Return the [x, y] coordinate for the center point of the cell that contains the specified text.  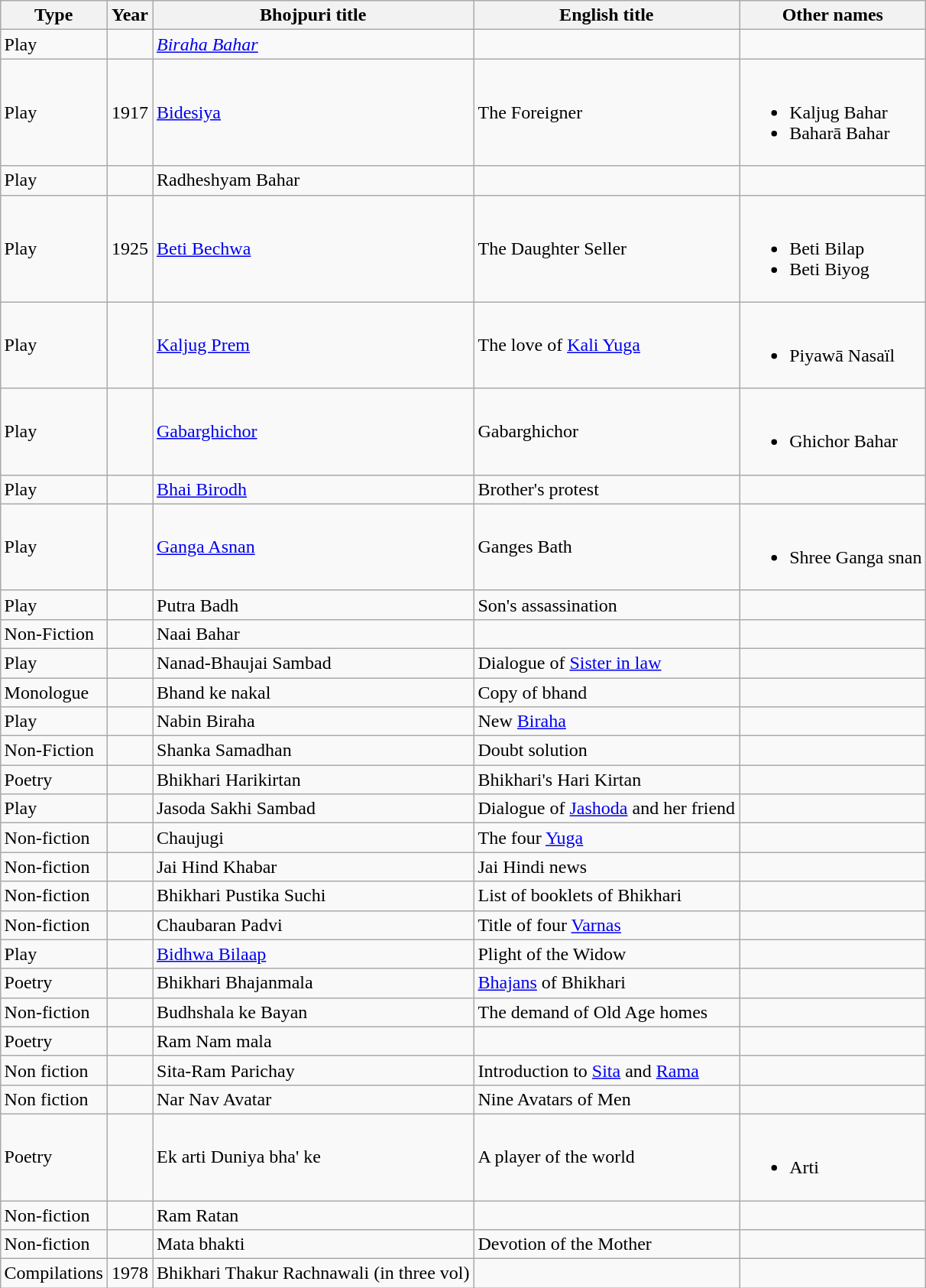
Bhikhari Bhajanmala [313, 983]
Budhshala ke Bayan [313, 1012]
Monologue [53, 692]
Putra Badh [313, 605]
Bhojpuri title [313, 15]
1925 [130, 248]
Devotion of the Mother [607, 1244]
Jai Hind Khabar [313, 867]
Chaujugi [313, 838]
Dialogue of Sister in law [607, 663]
Nabin Biraha [313, 722]
A player of the world [607, 1157]
Nar Nav Avatar [313, 1099]
Nine Avatars of Men [607, 1099]
Bhikhari Pustika Suchi [313, 896]
Sita-Ram Parichay [313, 1070]
Other names [833, 15]
English title [607, 15]
Piyawā Nasaïl [833, 346]
Kaljug BaharBaharā Bahar [833, 112]
Title of four Varnas [607, 925]
Ek arti Duniya bha' ke [313, 1157]
Nanad-Bhaujai Sambad [313, 663]
Bhikhari Thakur Rachnawali (in three vol) [313, 1273]
Bhajans of Bhikhari [607, 983]
Ganges Bath [607, 547]
Naai Bahar [313, 634]
Compilations [53, 1273]
Ram Nam mala [313, 1041]
List of booklets of Bhikhari [607, 896]
Beti BilapBeti Biyog [833, 248]
Introduction to Sita and Rama [607, 1070]
Shanka Samadhan [313, 751]
Plight of the Widow [607, 954]
Shree Ganga snan [833, 547]
Ram Ratan [313, 1215]
Biraha Bahar [313, 44]
Bhai Birodh [313, 489]
Copy of bhand [607, 692]
Bhikhari's Hari Kirtan [607, 780]
Jai Hindi news [607, 867]
Brother's protest [607, 489]
Type [53, 15]
The love of Kali Yuga [607, 346]
1978 [130, 1273]
Bidhwa Bilaap [313, 954]
Kaljug Prem [313, 346]
The demand of Old Age homes [607, 1012]
Bidesiya [313, 112]
Bhikhari Harikirtan [313, 780]
Son's assassination [607, 605]
1917 [130, 112]
The four Yuga [607, 838]
New Biraha [607, 722]
Bhand ke nakal [313, 692]
Dialogue of Jashoda and her friend [607, 809]
Beti Bechwa [313, 248]
Chaubaran Padvi [313, 925]
Ghichor Bahar [833, 431]
The Daughter Seller [607, 248]
The Foreigner [607, 112]
Doubt solution [607, 751]
Radheshyam Bahar [313, 180]
Ganga Asnan [313, 547]
Mata bhakti [313, 1244]
Jasoda Sakhi Sambad [313, 809]
Arti [833, 1157]
Year [130, 15]
